Capture the cell that displays the provided text and extract its (X, Y) central coordinate. 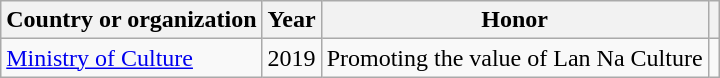
Ministry of Culture (132, 58)
2019 (292, 58)
Honor (514, 20)
Year (292, 20)
Country or organization (132, 20)
Promoting the value of Lan Na Culture (514, 58)
